Detect which cell encompasses the target text, then output its (X, Y) center coordinate. 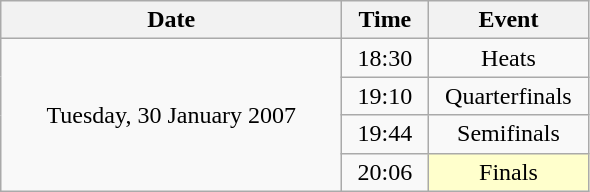
Finals (508, 172)
Tuesday, 30 January 2007 (172, 115)
Quarterfinals (508, 96)
Semifinals (508, 134)
19:10 (385, 96)
Heats (508, 58)
18:30 (385, 58)
19:44 (385, 134)
Time (385, 20)
Event (508, 20)
20:06 (385, 172)
Date (172, 20)
